Capture the cell that displays the provided text and extract its (X, Y) central coordinate. 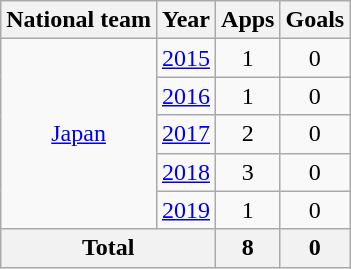
2015 (186, 58)
Total (108, 248)
2019 (186, 210)
Apps (248, 20)
8 (248, 248)
2017 (186, 134)
Year (186, 20)
2 (248, 134)
Goals (315, 20)
National team (79, 20)
2016 (186, 96)
Japan (79, 134)
3 (248, 172)
2018 (186, 172)
